Determine the (X, Y) coordinate at the center of the cell enclosing the given text.  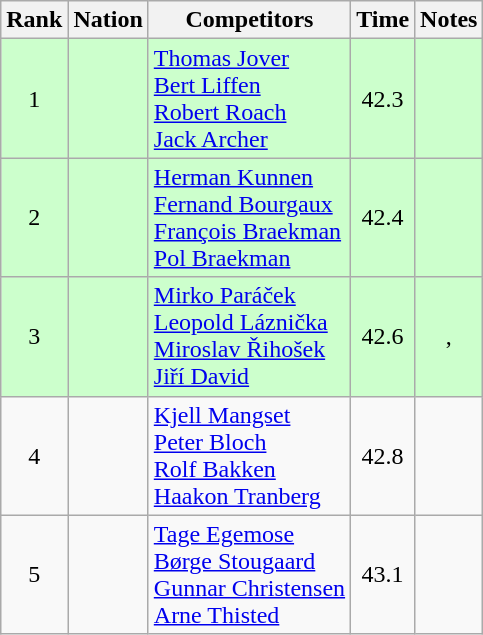
, (449, 336)
2 (34, 218)
42.8 (383, 456)
5 (34, 574)
Thomas JoverBert LiffenRobert RoachJack Archer (249, 98)
Nation (108, 20)
Time (383, 20)
Notes (449, 20)
1 (34, 98)
43.1 (383, 574)
Kjell MangsetPeter BlochRolf BakkenHaakon Tranberg (249, 456)
Herman KunnenFernand BourgauxFrançois BraekmanPol Braekman (249, 218)
42.6 (383, 336)
42.4 (383, 218)
3 (34, 336)
Rank (34, 20)
4 (34, 456)
Mirko ParáčekLeopold LázničkaMiroslav ŘihošekJiří David (249, 336)
Tage EgemoseBørge StougaardGunnar ChristensenArne Thisted (249, 574)
42.3 (383, 98)
Competitors (249, 20)
